Provide the [X, Y] coordinate of the cell's center where the given text is located.  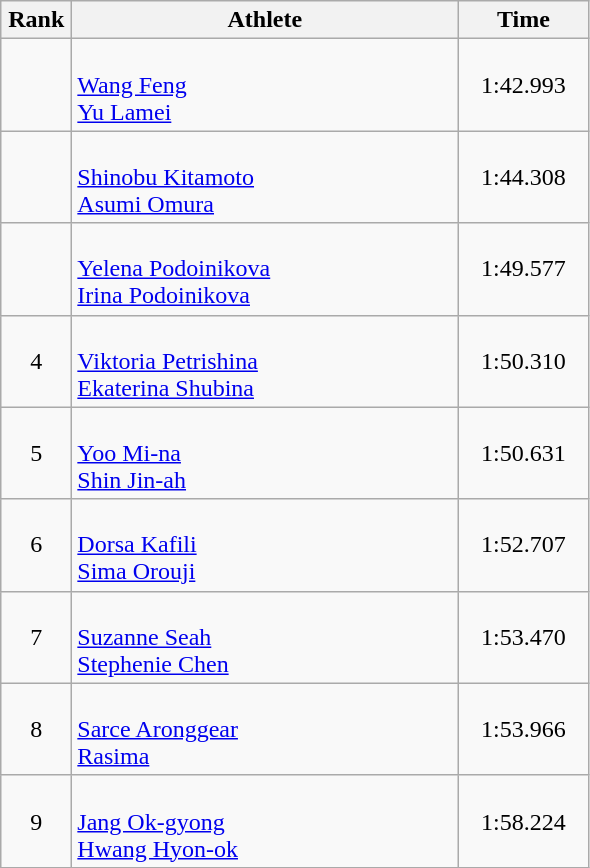
4 [36, 361]
Wang FengYu Lamei [265, 85]
Yelena PodoinikovaIrina Podoinikova [265, 269]
1:50.310 [524, 361]
8 [36, 729]
Suzanne SeahStephenie Chen [265, 637]
Sarce AronggearRasima [265, 729]
Dorsa KafiliSima Orouji [265, 545]
1:44.308 [524, 177]
1:52.707 [524, 545]
Yoo Mi-naShin Jin-ah [265, 453]
1:53.470 [524, 637]
1:58.224 [524, 821]
5 [36, 453]
Athlete [265, 20]
7 [36, 637]
Shinobu KitamotoAsumi Omura [265, 177]
Viktoria PetrishinaEkaterina Shubina [265, 361]
Rank [36, 20]
1:42.993 [524, 85]
1:53.966 [524, 729]
1:49.577 [524, 269]
1:50.631 [524, 453]
9 [36, 821]
Jang Ok-gyongHwang Hyon-ok [265, 821]
6 [36, 545]
Time [524, 20]
